Find where the given text appears and provide that cell's center as [x, y] coordinate. 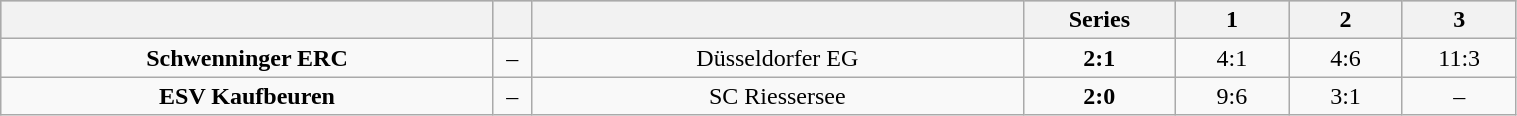
9:6 [1232, 96]
4:6 [1346, 58]
4:1 [1232, 58]
ESV Kaufbeuren [247, 96]
3 [1459, 20]
Series [1100, 20]
2 [1346, 20]
2:0 [1100, 96]
11:3 [1459, 58]
Düsseldorfer EG [777, 58]
SC Riessersee [777, 96]
3:1 [1346, 96]
1 [1232, 20]
2:1 [1100, 58]
Schwenninger ERC [247, 58]
